From the cell containing the given text, extract its center point as [X, Y] coordinate. 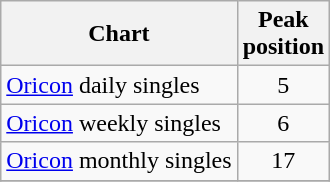
5 [283, 85]
Chart [119, 34]
Oricon weekly singles [119, 123]
17 [283, 161]
Peakposition [283, 34]
6 [283, 123]
Oricon daily singles [119, 85]
Oricon monthly singles [119, 161]
